Provide the [x, y] coordinate of the cell's center where the given text is located.  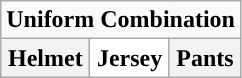
Uniform Combination [121, 20]
Helmet [46, 58]
Pants [204, 58]
Jersey [130, 58]
